Output the [X, Y] coordinate of the center of the cell containing the given text.  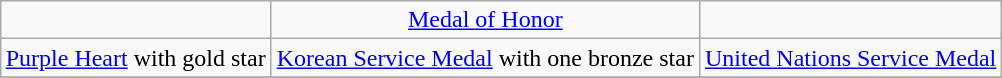
Medal of Honor [485, 20]
Korean Service Medal with one bronze star [485, 58]
United Nations Service Medal [850, 58]
Purple Heart with gold star [136, 58]
